Pinpoint the cell where the given text exists, returning its (x, y) midpoint coordinate. 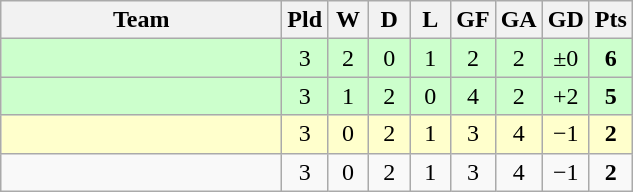
±0 (566, 58)
GA (518, 20)
Pld (305, 20)
W (348, 20)
6 (610, 58)
Pts (610, 20)
D (390, 20)
GF (473, 20)
L (430, 20)
Team (142, 20)
+2 (566, 96)
GD (566, 20)
5 (610, 96)
